Extract the [x, y] coordinate from the center of the cell holding the provided text.  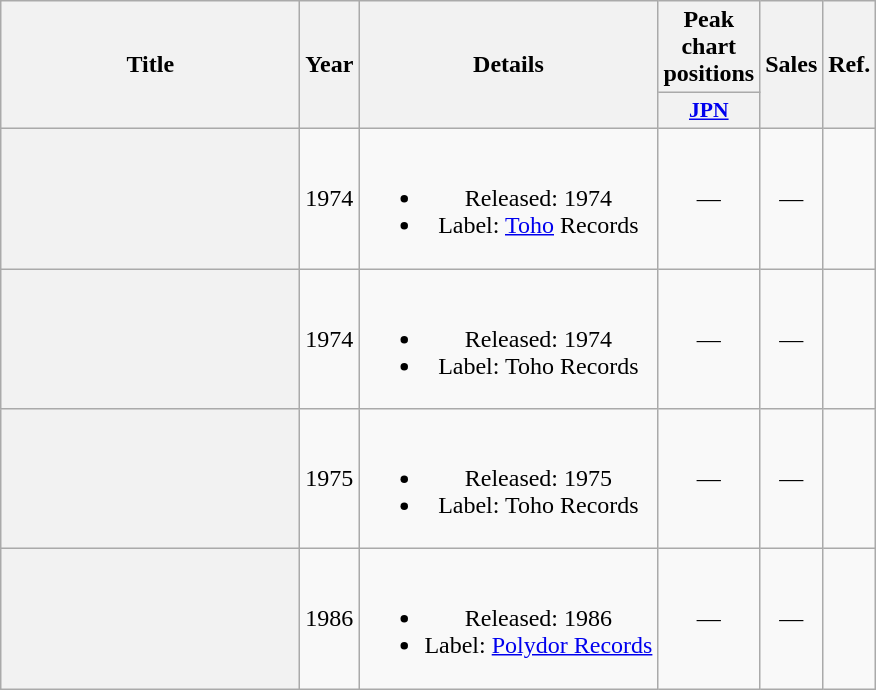
1986 [330, 619]
Released: 1986Label: Polydor Records [508, 619]
Ref. [850, 65]
Details [508, 65]
Sales [792, 65]
JPN [709, 111]
Released: 1975Label: Toho Records [508, 479]
1975 [330, 479]
Peak chart positions [709, 47]
Year [330, 65]
Title [150, 65]
